Search for the cell housing the specified text and yield its [x, y] center coordinate. 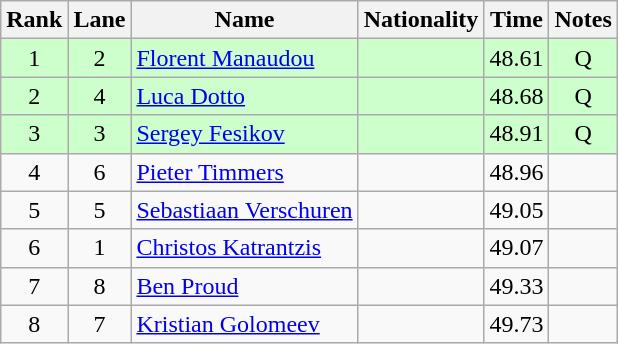
Notes [583, 20]
Lane [100, 20]
Kristian Golomeev [244, 324]
49.33 [516, 286]
Sergey Fesikov [244, 134]
Christos Katrantzis [244, 248]
48.91 [516, 134]
49.73 [516, 324]
Ben Proud [244, 286]
49.05 [516, 210]
48.68 [516, 96]
Pieter Timmers [244, 172]
48.96 [516, 172]
Florent Manaudou [244, 58]
Time [516, 20]
Sebastiaan Verschuren [244, 210]
Luca Dotto [244, 96]
Name [244, 20]
Nationality [421, 20]
Rank [34, 20]
49.07 [516, 248]
48.61 [516, 58]
